Pinpoint the cell where the given text exists, returning its [x, y] midpoint coordinate. 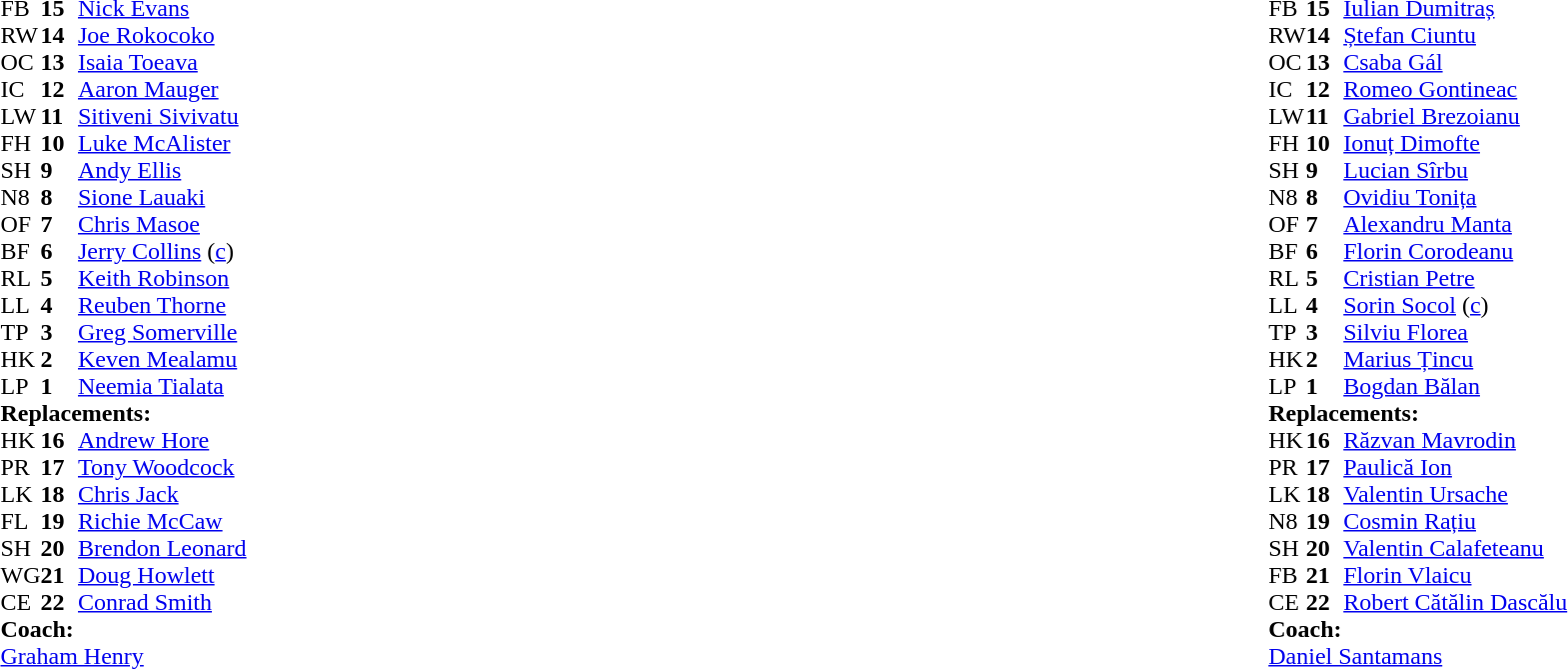
Andrew Hore [162, 440]
Ștefan Ciuntu [1455, 36]
Bogdan Bălan [1455, 386]
Valentin Calafeteanu [1455, 548]
Daniel Santamans [1417, 656]
FB [1287, 576]
Andy Ellis [162, 170]
Ovidiu Tonița [1455, 198]
Florin Corodeanu [1455, 252]
Sorin Socol (c) [1455, 306]
Csaba Gál [1455, 62]
Alexandru Manta [1455, 224]
Lucian Sîrbu [1455, 170]
Sione Lauaki [162, 198]
Florin Vlaicu [1455, 576]
FL [20, 522]
Romeo Gontineac [1455, 90]
Keith Robinson [162, 278]
Cosmin Rațiu [1455, 522]
Răzvan Mavrodin [1455, 440]
Gabriel Brezoianu [1455, 116]
Brendon Leonard [162, 548]
Jerry Collins (c) [162, 252]
Neemia Tialata [162, 386]
Greg Somerville [162, 332]
Doug Howlett [162, 576]
Conrad Smith [162, 602]
Cristian Petre [1455, 278]
Richie McCaw [162, 522]
Aaron Mauger [162, 90]
Tony Woodcock [162, 468]
Silviu Florea [1455, 332]
Keven Mealamu [162, 360]
Ionuț Dimofte [1455, 144]
Marius Țincu [1455, 360]
Graham Henry [123, 656]
Joe Rokocoko [162, 36]
Reuben Thorne [162, 306]
Isaia Toeava [162, 62]
Paulică Ion [1455, 468]
Sitiveni Sivivatu [162, 116]
Chris Jack [162, 494]
Valentin Ursache [1455, 494]
Luke McAlister [162, 144]
WG [20, 576]
Robert Cătălin Dascălu [1455, 602]
Chris Masoe [162, 224]
